From the cell containing the given text, extract its center point as [x, y] coordinate. 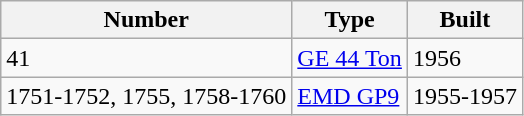
41 [146, 58]
1751-1752, 1755, 1758-1760 [146, 96]
1956 [464, 58]
Type [350, 20]
GE 44 Ton [350, 58]
1955-1957 [464, 96]
Built [464, 20]
Number [146, 20]
EMD GP9 [350, 96]
